Capture the cell that displays the provided text and extract its (x, y) central coordinate. 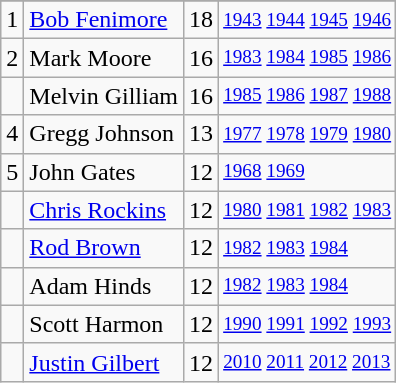
1985 1986 1987 1988 (308, 96)
1943 1944 1945 1946 (308, 20)
Melvin Gilliam (104, 96)
5 (12, 172)
1 (12, 20)
2010 2011 2012 2013 (308, 362)
Scott Harmon (104, 324)
1977 1978 1979 1980 (308, 134)
Adam Hinds (104, 286)
Bob Fenimore (104, 20)
Mark Moore (104, 58)
1980 1981 1982 1983 (308, 210)
1990 1991 1992 1993 (308, 324)
John Gates (104, 172)
2 (12, 58)
1983 1984 1985 1986 (308, 58)
18 (202, 20)
Justin Gilbert (104, 362)
4 (12, 134)
Gregg Johnson (104, 134)
13 (202, 134)
1968 1969 (308, 172)
Rod Brown (104, 248)
Chris Rockins (104, 210)
